Detect which cell encompasses the target text, then output its (x, y) center coordinate. 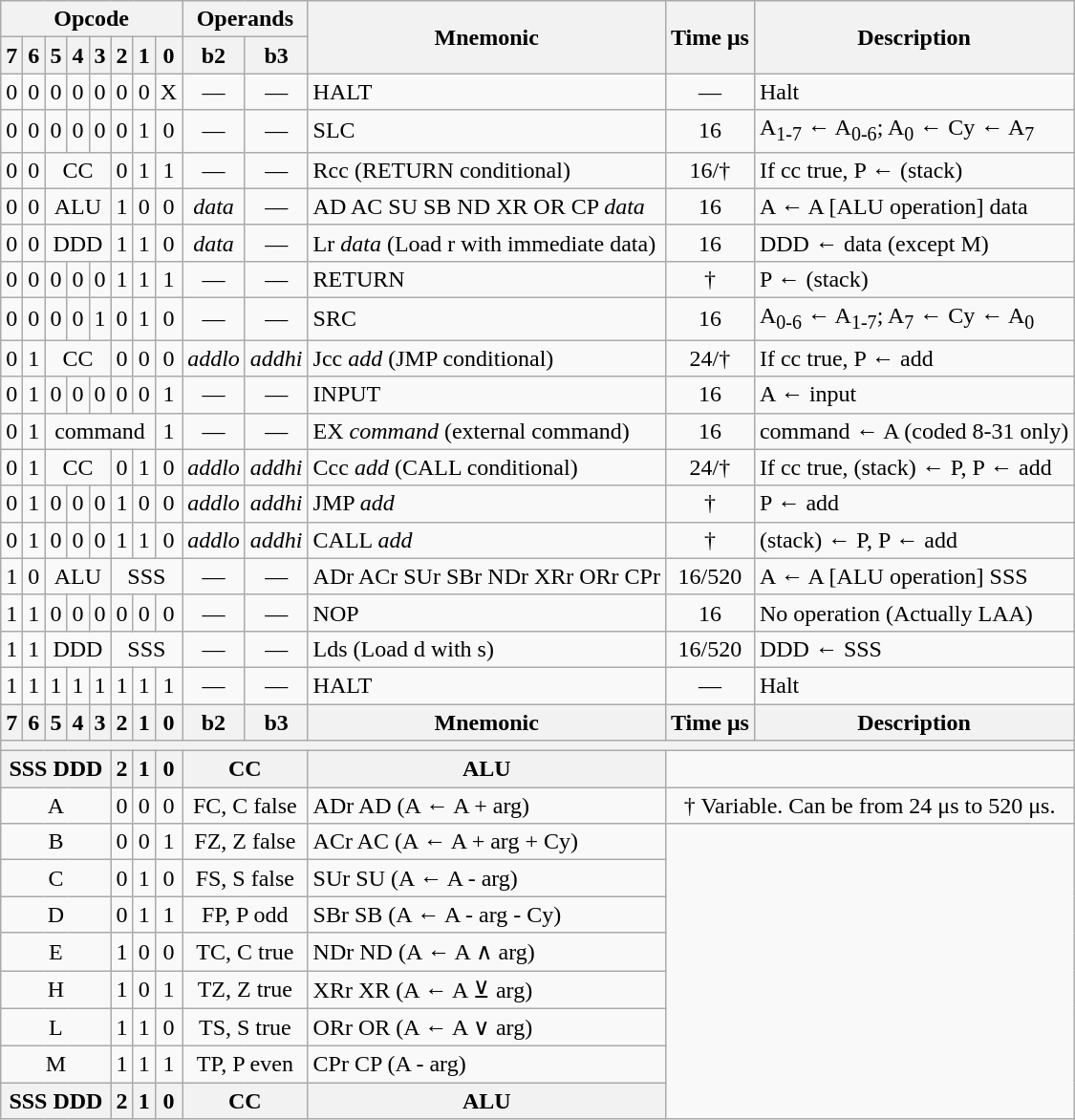
TC, C true (245, 952)
A1-7 ← A0-6; A0 ← Cy ← A7 (914, 131)
DDD ← SSS (914, 649)
Lr data (Load r with immediate data) (486, 243)
Operands (245, 19)
A (55, 806)
INPUT (486, 395)
NDr ND (A ← A ∧ arg) (486, 952)
(stack) ← P, P ← add (914, 540)
RETURN (486, 279)
CPr CP (A - arg) (486, 1065)
AD AC SU SB ND XR OR CP data (486, 206)
E (55, 952)
FS, S false (245, 878)
Jcc add (JMP conditional) (486, 358)
TS, S true (245, 1027)
D (55, 915)
SBr SB (A ← A - arg - Cy) (486, 915)
TZ, Z true (245, 990)
If cc true, P ← add (914, 358)
command ← A (coded 8-31 only) (914, 431)
A ← input (914, 395)
DDD ← data (except M) (914, 243)
B (55, 842)
If cc true, (stack) ← P, P ← add (914, 467)
SLC (486, 131)
ACr AC (A ← A + arg + Cy) (486, 842)
P ← (stack) (914, 279)
JMP add (486, 504)
P ← add (914, 504)
FZ, Z false (245, 842)
TP, P even (245, 1065)
H (55, 990)
ADr ACr SUr SBr NDr XRr ORr CPr (486, 576)
SUr SU (A ← A - arg) (486, 878)
If cc true, P ← (stack) (914, 170)
16/† (709, 170)
XRr XR (A ← A ⊻ arg) (486, 990)
ADr AD (A ← A + arg) (486, 806)
A0-6 ← A1-7; A7 ← Cy ← A0 (914, 319)
Ccc add (CALL conditional) (486, 467)
† Variable. Can be from 24 μs to 520 μs. (870, 806)
M (55, 1065)
A ← A [ALU operation] data (914, 206)
CALL add (486, 540)
command (99, 431)
FP, P odd (245, 915)
FC, C false (245, 806)
C (55, 878)
L (55, 1027)
No operation (Actually LAA) (914, 613)
Lds (Load d with s) (486, 649)
ORr OR (A ← A ∨ arg) (486, 1027)
Rcc (RETURN conditional) (486, 170)
EX command (external command) (486, 431)
A ← A [ALU operation] SSS (914, 576)
NOP (486, 613)
X (168, 92)
Opcode (92, 19)
SRC (486, 319)
